Extract the (X, Y) coordinate from the center of the cell holding the provided text.  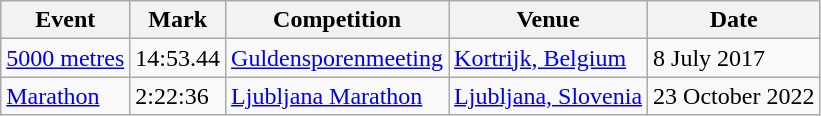
8 July 2017 (734, 58)
Ljubljana, Slovenia (548, 96)
23 October 2022 (734, 96)
14:53.44 (178, 58)
5000 metres (66, 58)
Competition (338, 20)
Kortrijk, Belgium (548, 58)
Date (734, 20)
Venue (548, 20)
Guldensporenmeeting (338, 58)
2:22:36 (178, 96)
Ljubljana Marathon (338, 96)
Marathon (66, 96)
Event (66, 20)
Mark (178, 20)
